Search for the cell housing the specified text and yield its (x, y) center coordinate. 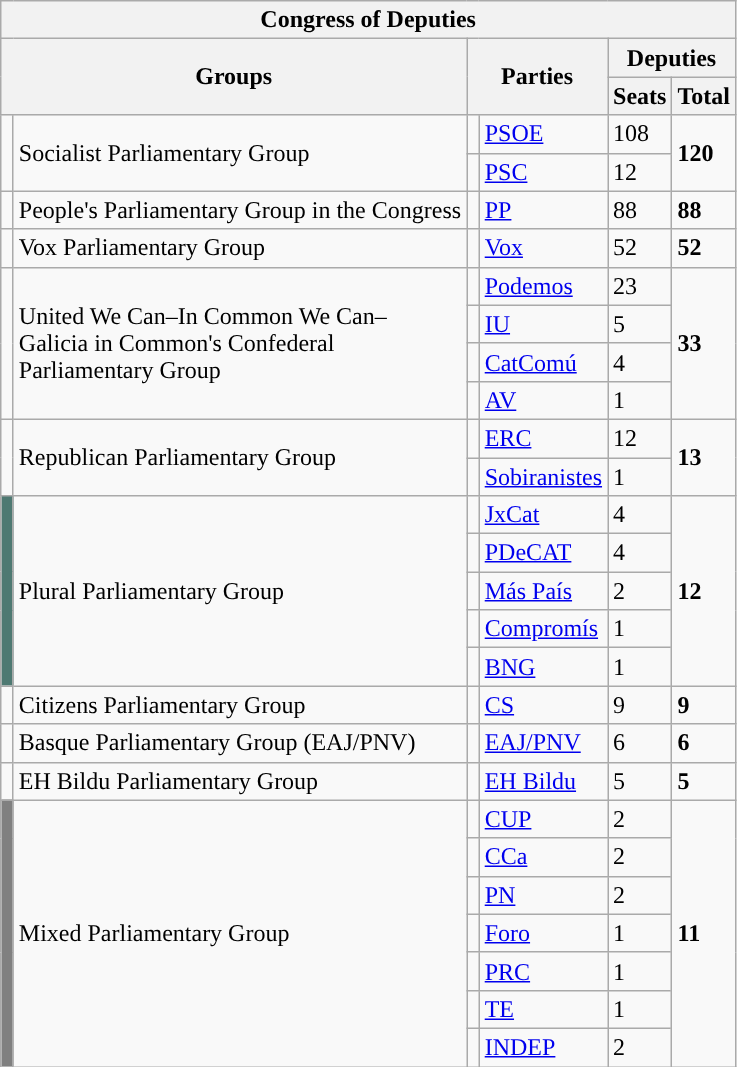
CUP (543, 819)
Total (704, 96)
Parties (538, 77)
CatComú (543, 362)
Basque Parliamentary Group (EAJ/PNV) (240, 743)
Republican Parliamentary Group (240, 457)
INDEP (543, 1047)
BNG (543, 667)
PRC (543, 971)
120 (704, 153)
Socialist Parliamentary Group (240, 153)
TE (543, 1009)
Vox Parliamentary Group (240, 248)
Sobiranistes (543, 477)
Podemos (543, 286)
Congress of Deputies (368, 20)
Foro (543, 933)
PN (543, 895)
EH Bildu (543, 781)
ERC (543, 438)
Plural Parliamentary Group (240, 591)
EAJ/PNV (543, 743)
Más País (543, 591)
23 (640, 286)
Citizens Parliamentary Group (240, 705)
JxCat (543, 515)
EH Bildu Parliamentary Group (240, 781)
PSC (543, 172)
Vox (543, 248)
Mixed Parliamentary Group (240, 933)
Compromís (543, 629)
33 (704, 343)
Seats (640, 96)
People's Parliamentary Group in the Congress (240, 210)
CCa (543, 857)
PP (543, 210)
13 (704, 457)
CS (543, 705)
IU (543, 324)
PDeCAT (543, 553)
United We Can–In Common We Can–Galicia in Common's ConfederalParliamentary Group (240, 343)
Groups (234, 77)
108 (640, 134)
PSOE (543, 134)
11 (704, 933)
Deputies (672, 58)
AV (543, 400)
